Find where the given text appears and provide that cell's center as (x, y) coordinate. 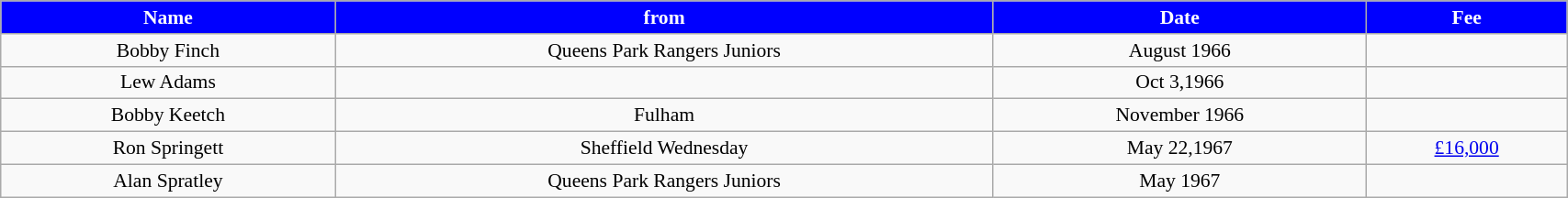
November 1966 (1179, 115)
Name (168, 17)
May 22,1967 (1179, 148)
from (664, 17)
Lew Adams (168, 82)
Date (1179, 17)
Bobby Keetch (168, 115)
Fulham (664, 115)
Ron Springett (168, 148)
£16,000 (1467, 148)
Alan Spratley (168, 181)
August 1966 (1179, 50)
Fee (1467, 17)
Bobby Finch (168, 50)
May 1967 (1179, 181)
Sheffield Wednesday (664, 148)
Oct 3,1966 (1179, 82)
